Detect which cell encompasses the target text, then output its [X, Y] center coordinate. 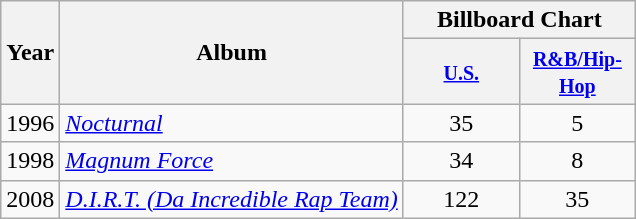
5 [577, 123]
Nocturnal [232, 123]
Billboard Chart [519, 20]
Magnum Force [232, 161]
Year [30, 52]
34 [461, 161]
R&B/Hip-Hop [577, 72]
U.S. [461, 72]
8 [577, 161]
122 [461, 199]
D.I.R.T. (Da Incredible Rap Team) [232, 199]
2008 [30, 199]
1998 [30, 161]
Album [232, 52]
1996 [30, 123]
